Provide the (X, Y) coordinate of the cell's center where the given text is located.  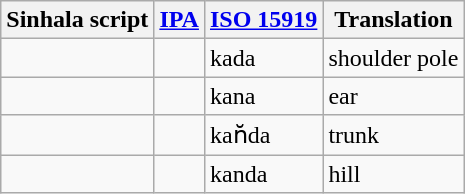
kanda (263, 173)
Sinhala script (78, 20)
ISO 15919 (263, 20)
IPA (180, 20)
hill (394, 173)
trunk (394, 135)
ear (394, 96)
kana (263, 96)
kada (263, 58)
Translation (394, 20)
kan̆da (263, 135)
shoulder pole (394, 58)
